Scan for the cell matching the given text and deliver its (X, Y) coordinate at center. 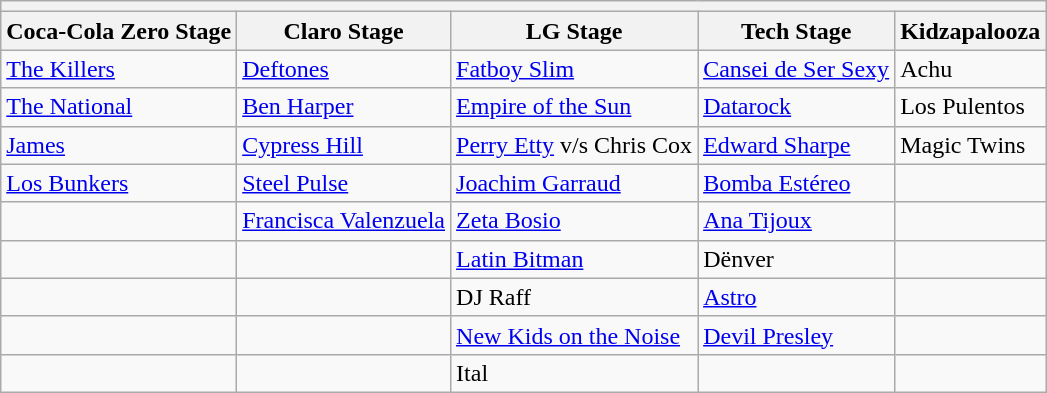
Kidzapalooza (970, 31)
James (119, 145)
Joachim Garraud (574, 183)
Bomba Estéreo (796, 183)
Edward Sharpe (796, 145)
The Killers (119, 69)
Dënver (796, 259)
Los Pulentos (970, 107)
Ital (574, 373)
Empire of the Sun (574, 107)
Cansei de Ser Sexy (796, 69)
Latin Bitman (574, 259)
Tech Stage (796, 31)
Francisca Valenzuela (344, 221)
The National (119, 107)
Fatboy Slim (574, 69)
Steel Pulse (344, 183)
New Kids on the Noise (574, 335)
Astro (796, 297)
Los Bunkers (119, 183)
Achu (970, 69)
Ana Tijoux (796, 221)
Coca-Cola Zero Stage (119, 31)
Claro Stage (344, 31)
DJ Raff (574, 297)
LG Stage (574, 31)
Perry Etty v/s Chris Cox (574, 145)
Magic Twins (970, 145)
Datarock (796, 107)
Ben Harper (344, 107)
Devil Presley (796, 335)
Zeta Bosio (574, 221)
Deftones (344, 69)
Cypress Hill (344, 145)
